Search for the cell housing the specified text and yield its (x, y) center coordinate. 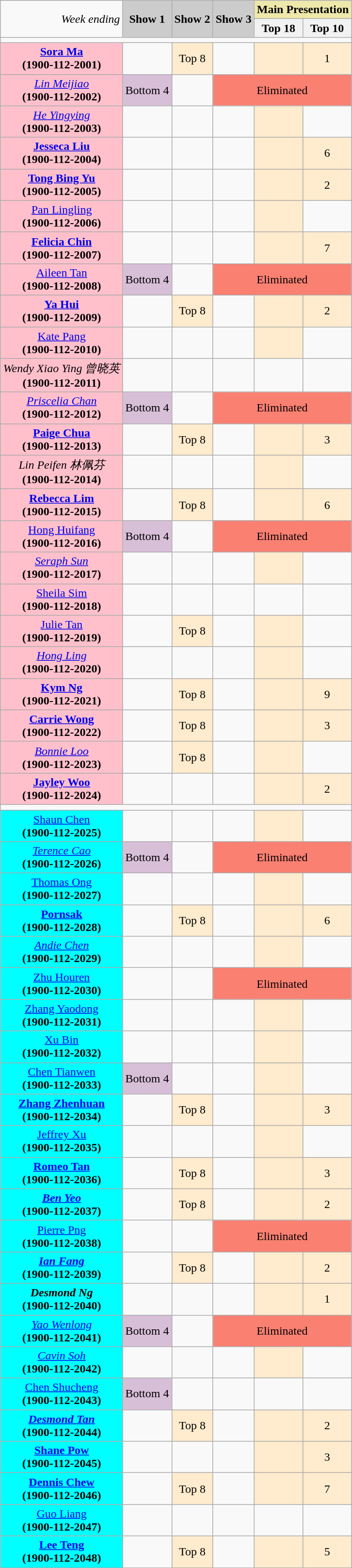
Priscelia Chan (1900-112-2012) (62, 408)
Sheila Sim (1900-112-2018) (62, 600)
Jayley Woo (1900-112-2024) (62, 789)
Lee Teng (1900-112-2048) (62, 1552)
5 (327, 1552)
Show 1 (147, 19)
Ben Yeo (1900-112-2037) (62, 1204)
Guo Liang (1900-112-2047) (62, 1520)
Jeffrey Xu (1900-112-2035) (62, 1141)
Thomas Ong (1900-112-2027) (62, 889)
Pan Lingling (1900-112-2006) (62, 216)
Chen Shucheng (1900-112-2043) (62, 1394)
Week ending (62, 19)
Aileen Tan (1900-112-2008) (62, 279)
Wendy Xiao Ying 曾晓英 (1900-112-2011) (62, 376)
Shaun Chen (1900-112-2025) (62, 826)
Zhang Yaodong (1900-112-2031) (62, 1015)
Ian Fang (1900-112-2039) (62, 1267)
Top 18 (278, 28)
Seraph Sun (1900-112-2017) (62, 568)
Desmond Ng (1900-112-2040) (62, 1299)
Andie Chen (1900-112-2029) (62, 952)
Paige Chua (1900-112-2013) (62, 440)
Kym Ng (1900-112-2021) (62, 694)
Desmond Tan (1900-112-2044) (62, 1425)
Show 3 (234, 19)
Tong Bing Yu (1900-112-2005) (62, 184)
He Yingying (1900-112-2003) (62, 121)
Top 10 (327, 28)
Main Presentation (303, 10)
Chen Tianwen (1900-112-2033) (62, 1078)
Lin Meijiao (1900-112-2002) (62, 90)
Show 2 (192, 19)
Bonnie Loo (1900-112-2023) (62, 757)
Pornsak (1900-112-2028) (62, 921)
Hong Huifang (1900-112-2016) (62, 537)
Ya Hui (1900-112-2009) (62, 310)
Carrie Wong (1900-112-2022) (62, 726)
Jesseca Liu (1900-112-2004) (62, 153)
Hong Ling (1900-112-2020) (62, 663)
Terence Cao (1900-112-2026) (62, 858)
Pierre Png (1900-112-2038) (62, 1236)
Romeo Tan (1900-112-2036) (62, 1173)
9 (327, 694)
Kate Pang (1900-112-2010) (62, 343)
Lin Peifen 林佩芬 (1900-112-2014) (62, 472)
Dennis Chew (1900-112-2046) (62, 1488)
Felicia Chin (1900-112-2007) (62, 247)
Shane Pow (1900-112-2045) (62, 1457)
Cavin Soh (1900-112-2042) (62, 1362)
Julie Tan (1900-112-2019) (62, 631)
Zhu Houren (1900-112-2030) (62, 984)
Rebecca Lim (1900-112-2015) (62, 505)
Yao Wenlong (1900-112-2041) (62, 1330)
Xu Bin (1900-112-2032) (62, 1047)
Zhang Zhenhuan (1900-112-2034) (62, 1110)
Sora Ma (1900-112-2001) (62, 58)
